Identify which cell holds the provided text, then report its (x, y) central coordinate. 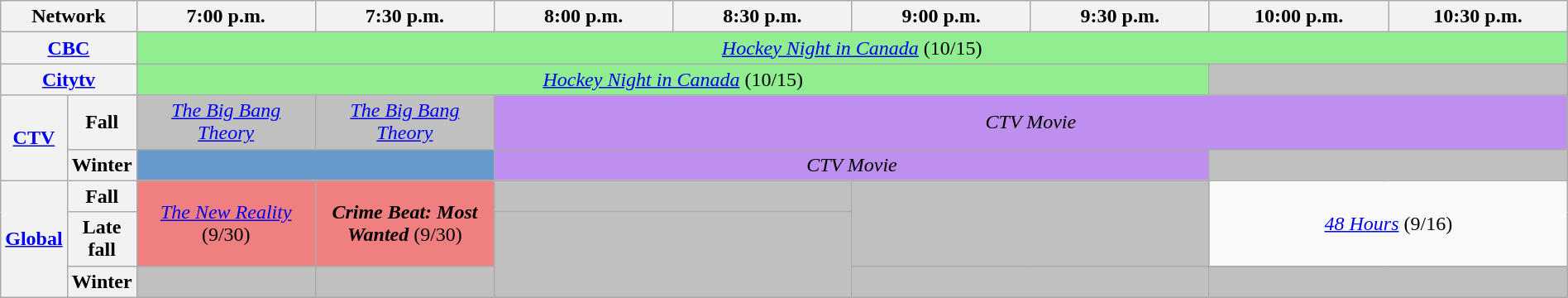
10:30 p.m. (1478, 17)
10:00 p.m. (1298, 17)
48 Hours (9/16) (1388, 223)
Global (34, 238)
7:30 p.m. (404, 17)
CBC (69, 48)
9:30 p.m. (1120, 17)
Late fall (102, 238)
7:00 p.m. (226, 17)
CTV (34, 137)
Network (69, 17)
8:30 p.m. (762, 17)
9:00 p.m. (941, 17)
8:00 p.m. (584, 17)
Crime Beat: Most Wanted (9/30) (404, 223)
The New Reality (9/30) (226, 223)
Citytv (69, 79)
